Extract the (X, Y) coordinate from the center of the cell holding the provided text.  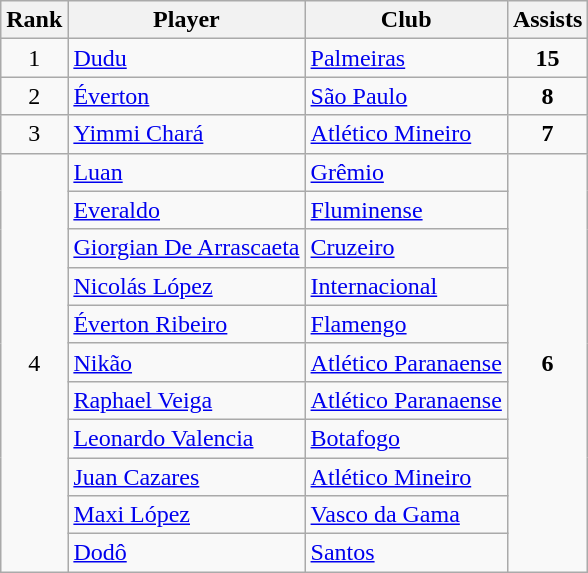
Rank (34, 20)
Éverton Ribeiro (186, 324)
Vasco da Gama (406, 515)
8 (547, 96)
Leonardo Valencia (186, 438)
Flamengo (406, 324)
Dodô (186, 553)
Internacional (406, 286)
Cruzeiro (406, 248)
Everaldo (186, 210)
2 (34, 96)
Grêmio (406, 172)
7 (547, 134)
Yimmi Chará (186, 134)
1 (34, 58)
Botafogo (406, 438)
Player (186, 20)
Maxi López (186, 515)
Assists (547, 20)
São Paulo (406, 96)
Raphael Veiga (186, 400)
Giorgian De Arrascaeta (186, 248)
Luan (186, 172)
Club (406, 20)
Nicolás López (186, 286)
Palmeiras (406, 58)
Nikão (186, 362)
15 (547, 58)
Éverton (186, 96)
Santos (406, 553)
Fluminense (406, 210)
Juan Cazares (186, 477)
Dudu (186, 58)
4 (34, 362)
6 (547, 362)
3 (34, 134)
